Provide the [x, y] coordinate of the cell's center where the given text is located.  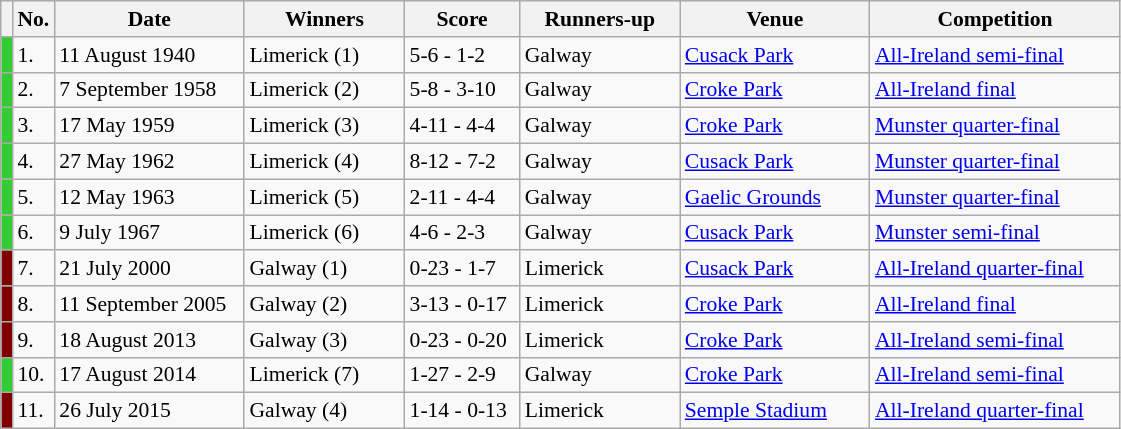
5. [33, 197]
Limerick (2) [324, 90]
Competition [995, 19]
2. [33, 90]
Semple Stadium [775, 411]
7. [33, 269]
8. [33, 304]
Galway (2) [324, 304]
10. [33, 375]
3. [33, 126]
Winners [324, 19]
Limerick (3) [324, 126]
5-6 - 1-2 [462, 55]
6. [33, 233]
11 September 2005 [149, 304]
Score [462, 19]
3-13 - 0-17 [462, 304]
9 July 1967 [149, 233]
17 May 1959 [149, 126]
4-11 - 4-4 [462, 126]
27 May 1962 [149, 162]
11. [33, 411]
2-11 - 4-4 [462, 197]
26 July 2015 [149, 411]
18 August 2013 [149, 340]
Limerick (5) [324, 197]
Limerick (7) [324, 375]
0-23 - 0-20 [462, 340]
4. [33, 162]
0-23 - 1-7 [462, 269]
11 August 1940 [149, 55]
8-12 - 7-2 [462, 162]
Gaelic Grounds [775, 197]
1-27 - 2-9 [462, 375]
4-6 - 2-3 [462, 233]
Galway (1) [324, 269]
Venue [775, 19]
Runners-up [600, 19]
Munster semi-final [995, 233]
Limerick (6) [324, 233]
1-14 - 0-13 [462, 411]
Limerick (1) [324, 55]
No. [33, 19]
Galway (3) [324, 340]
1. [33, 55]
7 September 1958 [149, 90]
Galway (4) [324, 411]
21 July 2000 [149, 269]
12 May 1963 [149, 197]
9. [33, 340]
5-8 - 3-10 [462, 90]
Date [149, 19]
17 August 2014 [149, 375]
Limerick (4) [324, 162]
